Locate the cell with the specified text and output its (x, y) center coordinate. 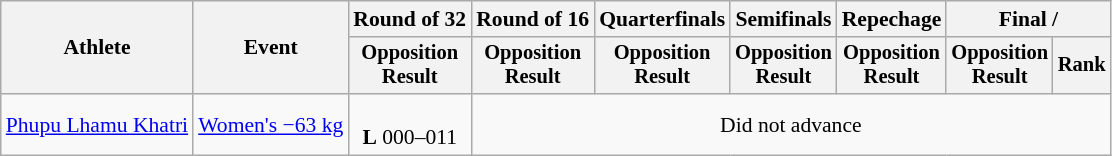
Final / (1028, 19)
Rank (1082, 66)
Round of 16 (532, 19)
Athlete (97, 48)
L 000–011 (410, 124)
Women's −63 kg (270, 124)
Event (270, 48)
Did not advance (790, 124)
Phupu Lhamu Khatri (97, 124)
Semifinals (784, 19)
Round of 32 (410, 19)
Quarterfinals (662, 19)
Repechage (892, 19)
